Return [x, y] of the center of cell containing provided text 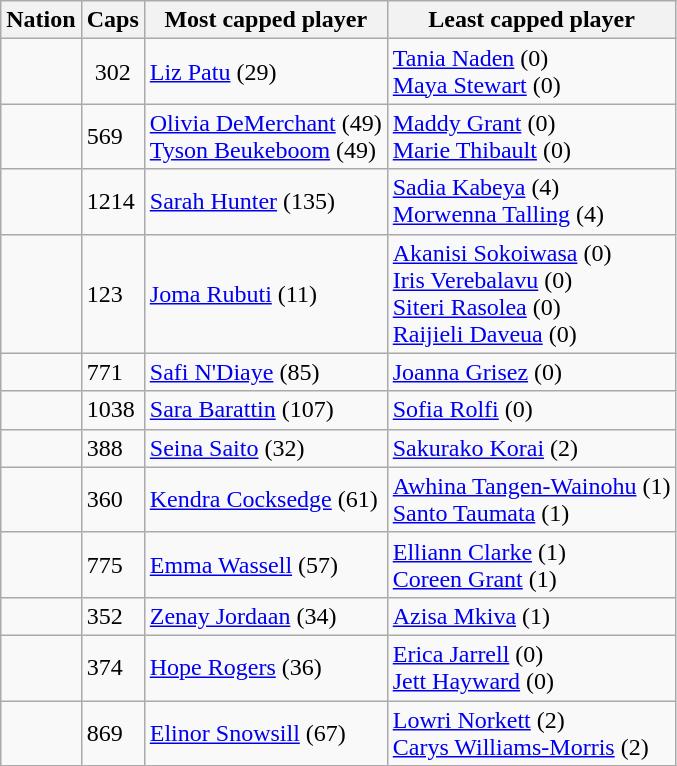
Erica Jarrell (0)Jett Hayward (0) [532, 668]
Sarah Hunter (135) [266, 202]
Seina Saito (32) [266, 448]
Sara Barattin (107) [266, 410]
Elliann Clarke (1)Coreen Grant (1) [532, 564]
Awhina Tangen-Wainohu (1)Santo Taumata (1) [532, 500]
Azisa Mkiva (1) [532, 616]
1214 [112, 202]
Zenay Jordaan (34) [266, 616]
Hope Rogers (36) [266, 668]
Lowri Norkett (2)Carys Williams-Morris (2) [532, 732]
Safi N'Diaye (85) [266, 372]
Joanna Grisez (0) [532, 372]
775 [112, 564]
569 [112, 136]
Sofia Rolfi (0) [532, 410]
Liz Patu (29) [266, 72]
Sakurako Korai (2) [532, 448]
352 [112, 616]
Sadia Kabeya (4)Morwenna Talling (4) [532, 202]
360 [112, 500]
Akanisi Sokoiwasa (0)Iris Verebalavu (0)Siteri Rasolea (0)Raijieli Daveua (0) [532, 294]
Caps [112, 20]
Least capped player [532, 20]
1038 [112, 410]
388 [112, 448]
Elinor Snowsill (67) [266, 732]
123 [112, 294]
Nation [41, 20]
771 [112, 372]
Kendra Cocksedge (61) [266, 500]
Maddy Grant (0)Marie Thibault (0) [532, 136]
Olivia DeMerchant (49)Tyson Beukeboom (49) [266, 136]
869 [112, 732]
374 [112, 668]
Emma Wassell (57) [266, 564]
Tania Naden (0)Maya Stewart (0) [532, 72]
Joma Rubuti (11) [266, 294]
302 [112, 72]
Most capped player [266, 20]
